Return the [X, Y] coordinate for the center point of the cell that contains the specified text.  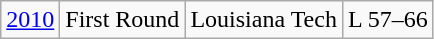
2010 [30, 20]
Louisiana Tech [264, 20]
First Round [122, 20]
L 57–66 [388, 20]
